Output the (x, y) coordinate of the center of the cell containing the given text.  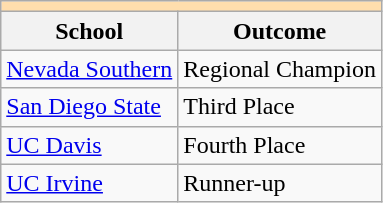
Nevada Southern (90, 69)
Third Place (280, 107)
School (90, 31)
UC Irvine (90, 183)
Outcome (280, 31)
Regional Champion (280, 69)
UC Davis (90, 145)
Fourth Place (280, 145)
Runner-up (280, 183)
San Diego State (90, 107)
